Detect which cell encompasses the target text, then output its [x, y] center coordinate. 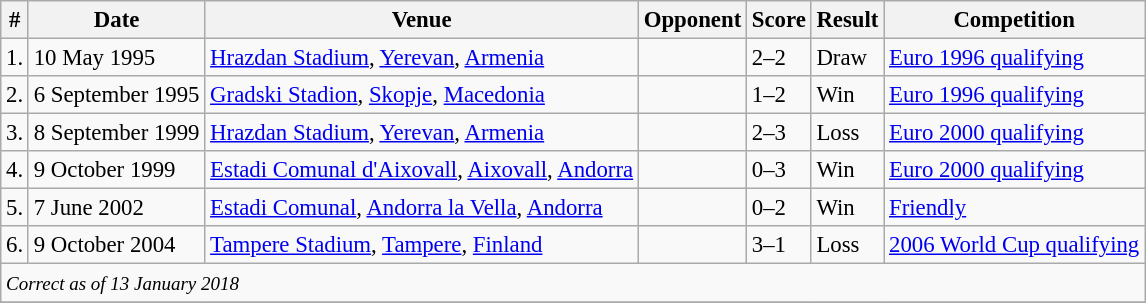
Opponent [692, 20]
Estadi Comunal d'Aixovall, Aixovall, Andorra [422, 170]
Tampere Stadium, Tampere, Finland [422, 245]
9 October 1999 [116, 170]
6. [15, 245]
Score [780, 20]
Friendly [1014, 208]
Competition [1014, 20]
2–2 [780, 58]
Gradski Stadion, Skopje, Macedonia [422, 95]
2006 World Cup qualifying [1014, 245]
# [15, 20]
Date [116, 20]
7 June 2002 [116, 208]
1–2 [780, 95]
3. [15, 133]
1. [15, 58]
Venue [422, 20]
5. [15, 208]
2. [15, 95]
2–3 [780, 133]
0–2 [780, 208]
10 May 1995 [116, 58]
3–1 [780, 245]
0–3 [780, 170]
8 September 1999 [116, 133]
Correct as of 13 January 2018 [573, 283]
9 October 2004 [116, 245]
Result [848, 20]
Estadi Comunal, Andorra la Vella, Andorra [422, 208]
Draw [848, 58]
4. [15, 170]
6 September 1995 [116, 95]
